Detect which cell encompasses the target text, then output its (x, y) center coordinate. 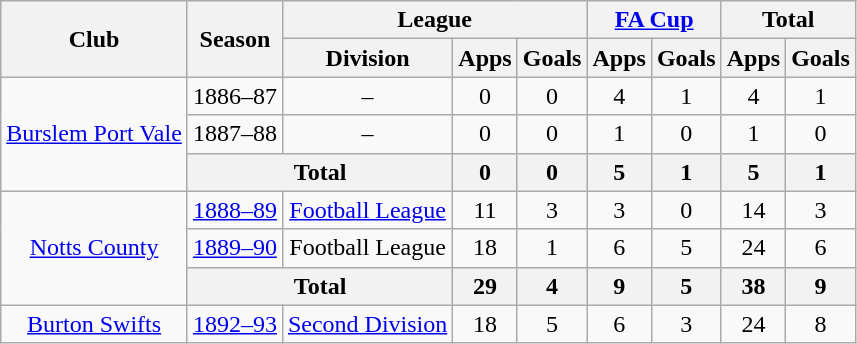
Division (367, 58)
Second Division (367, 324)
Notts County (94, 248)
1886–87 (234, 96)
Burton Swifts (94, 324)
Club (94, 39)
14 (753, 210)
38 (753, 286)
Season (234, 39)
1887–88 (234, 134)
1889–90 (234, 248)
1892–93 (234, 324)
League (434, 20)
8 (821, 324)
11 (485, 210)
29 (485, 286)
FA Cup (654, 20)
Burslem Port Vale (94, 134)
1888–89 (234, 210)
